Pinpoint the cell where the given text exists, returning its [x, y] midpoint coordinate. 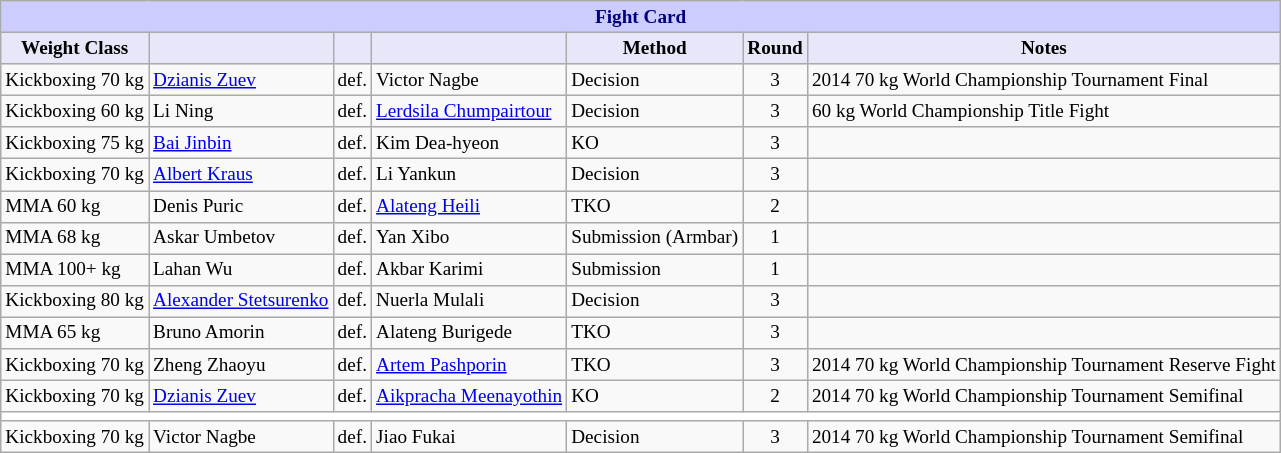
Artem Pashporin [470, 365]
Askar Umbetov [242, 238]
MMA 68 kg [75, 238]
Kim Dea-hyeon [470, 143]
MMA 65 kg [75, 333]
Round [776, 48]
Submission [655, 270]
Kickboxing 80 kg [75, 301]
Lerdsila Chumpairtour [470, 111]
Weight Class [75, 48]
Method [655, 48]
Notes [1044, 48]
Denis Puric [242, 206]
Submission (Armbar) [655, 238]
Albert Kraus [242, 175]
Alexander Stetsurenko [242, 301]
60 kg World Championship Title Fight [1044, 111]
Alateng Burigede [470, 333]
MMA 60 kg [75, 206]
Jiao Fukai [470, 437]
Zheng Zhaoyu [242, 365]
Bai Jinbin [242, 143]
Fight Card [641, 17]
2014 70 kg World Championship Tournament Reserve Fight [1044, 365]
Li Ning [242, 111]
MMA 100+ kg [75, 270]
Alateng Heili [470, 206]
Aikpracha Meenayothin [470, 396]
Lahan Wu [242, 270]
Kickboxing 60 kg [75, 111]
Li Yankun [470, 175]
Nuerla Mulali [470, 301]
Yan Xibo [470, 238]
Kickboxing 75 kg [75, 143]
2014 70 kg World Championship Tournament Final [1044, 80]
Bruno Amorin [242, 333]
Akbar Karimi [470, 270]
